For the text-containing cell, return its midpoint in [x, y] coordinate format. 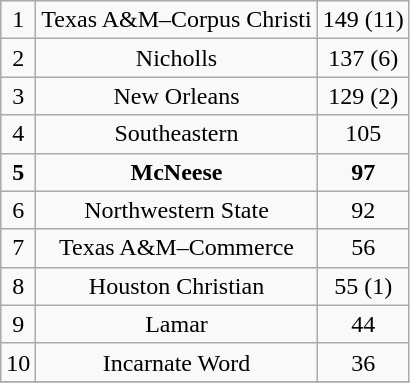
97 [363, 172]
Texas A&M–Commerce [176, 248]
55 (1) [363, 286]
3 [18, 96]
6 [18, 210]
4 [18, 134]
8 [18, 286]
129 (2) [363, 96]
Northwestern State [176, 210]
92 [363, 210]
7 [18, 248]
105 [363, 134]
5 [18, 172]
9 [18, 324]
149 (11) [363, 20]
McNeese [176, 172]
Southeastern [176, 134]
1 [18, 20]
56 [363, 248]
44 [363, 324]
10 [18, 362]
36 [363, 362]
Nicholls [176, 58]
2 [18, 58]
New Orleans [176, 96]
Texas A&M–Corpus Christi [176, 20]
Incarnate Word [176, 362]
Houston Christian [176, 286]
Lamar [176, 324]
137 (6) [363, 58]
